Capture the cell that displays the provided text and extract its [X, Y] central coordinate. 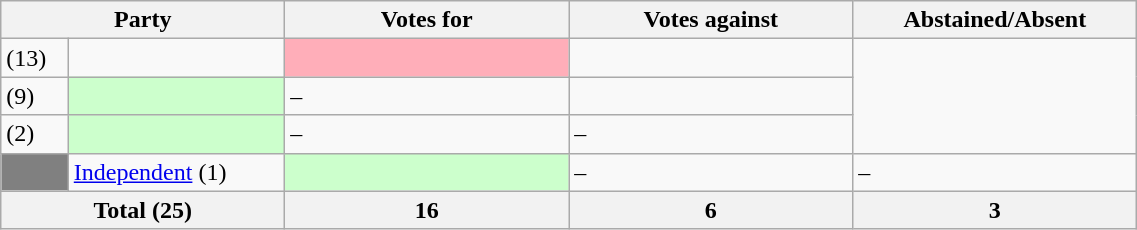
3 [995, 210]
(2) [35, 134]
16 [427, 210]
Independent (1) [176, 172]
Total (25) [143, 210]
(13) [35, 58]
Party [143, 20]
Abstained/Absent [995, 20]
(9) [35, 96]
Votes against [711, 20]
Votes for [427, 20]
6 [711, 210]
